Provide the [X, Y] coordinate of the cell's center where the given text is located.  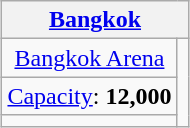
Capacity: 12,000 [90, 96]
Bangkok Arena [90, 58]
Bangkok [95, 20]
